Output the [x, y] coordinate of the center of the cell containing the given text.  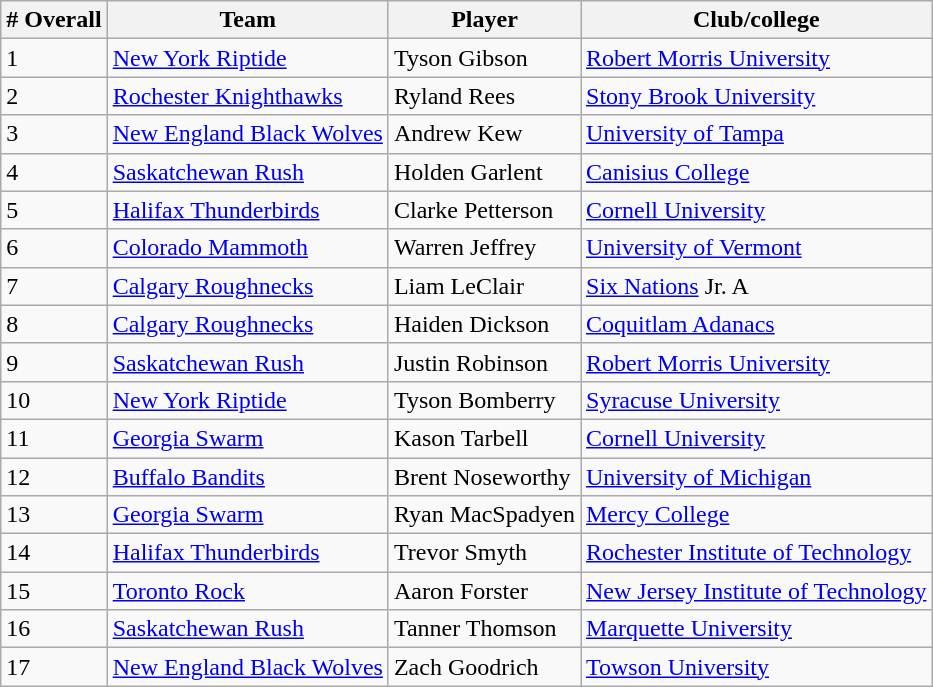
Player [484, 20]
7 [54, 286]
3 [54, 134]
10 [54, 400]
16 [54, 629]
Canisius College [756, 172]
Marquette University [756, 629]
2 [54, 96]
14 [54, 553]
Ryland Rees [484, 96]
Team [248, 20]
6 [54, 248]
Zach Goodrich [484, 667]
University of Michigan [756, 477]
Aaron Forster [484, 591]
Brent Noseworthy [484, 477]
New Jersey Institute of Technology [756, 591]
Coquitlam Adanacs [756, 324]
Warren Jeffrey [484, 248]
Syracuse University [756, 400]
Rochester Knighthawks [248, 96]
Tanner Thomson [484, 629]
1 [54, 58]
5 [54, 210]
Six Nations Jr. A [756, 286]
4 [54, 172]
11 [54, 438]
Tyson Bomberry [484, 400]
Kason Tarbell [484, 438]
15 [54, 591]
Ryan MacSpadyen [484, 515]
# Overall [54, 20]
Tyson Gibson [484, 58]
Justin Robinson [484, 362]
Trevor Smyth [484, 553]
12 [54, 477]
Holden Garlent [484, 172]
Colorado Mammoth [248, 248]
9 [54, 362]
Andrew Kew [484, 134]
Clarke Petterson [484, 210]
Buffalo Bandits [248, 477]
Haiden Dickson [484, 324]
Toronto Rock [248, 591]
8 [54, 324]
13 [54, 515]
Liam LeClair [484, 286]
University of Tampa [756, 134]
Mercy College [756, 515]
Rochester Institute of Technology [756, 553]
17 [54, 667]
Towson University [756, 667]
University of Vermont [756, 248]
Stony Brook University [756, 96]
Club/college [756, 20]
